Locate the cell with the specified text and output its [x, y] center coordinate. 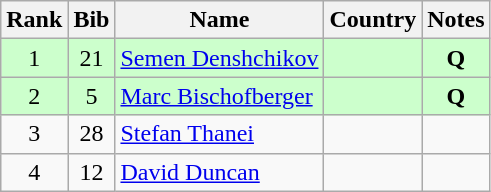
Semen Denshchikov [220, 58]
1 [34, 58]
3 [34, 134]
Stefan Thanei [220, 134]
Bib [92, 20]
12 [92, 172]
4 [34, 172]
28 [92, 134]
David Duncan [220, 172]
Rank [34, 20]
Name [220, 20]
21 [92, 58]
Country [373, 20]
5 [92, 96]
2 [34, 96]
Marc Bischofberger [220, 96]
Notes [456, 20]
